Detect which cell encompasses the target text, then output its [x, y] center coordinate. 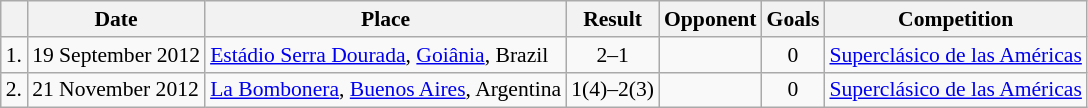
1(4)–2(3) [612, 90]
Estádio Serra Dourada, Goiânia, Brazil [386, 55]
Competition [955, 19]
2–1 [612, 55]
Result [612, 19]
19 September 2012 [116, 55]
La Bombonera, Buenos Aires, Argentina [386, 90]
1. [14, 55]
Opponent [710, 19]
2. [14, 90]
Date [116, 19]
21 November 2012 [116, 90]
Goals [794, 19]
Place [386, 19]
